Return (X, Y) of the center of cell containing provided text 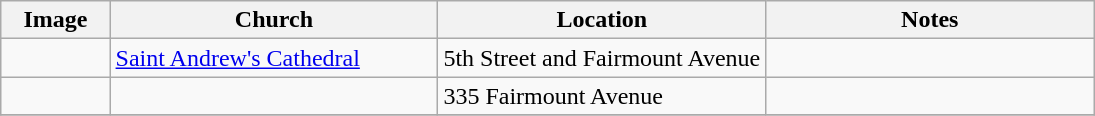
Image (56, 20)
Saint Andrew's Cathedral (274, 58)
5th Street and Fairmount Avenue (602, 58)
335 Fairmount Avenue (602, 96)
Notes (930, 20)
Location (602, 20)
Church (274, 20)
